Detect which cell encompasses the target text, then output its [x, y] center coordinate. 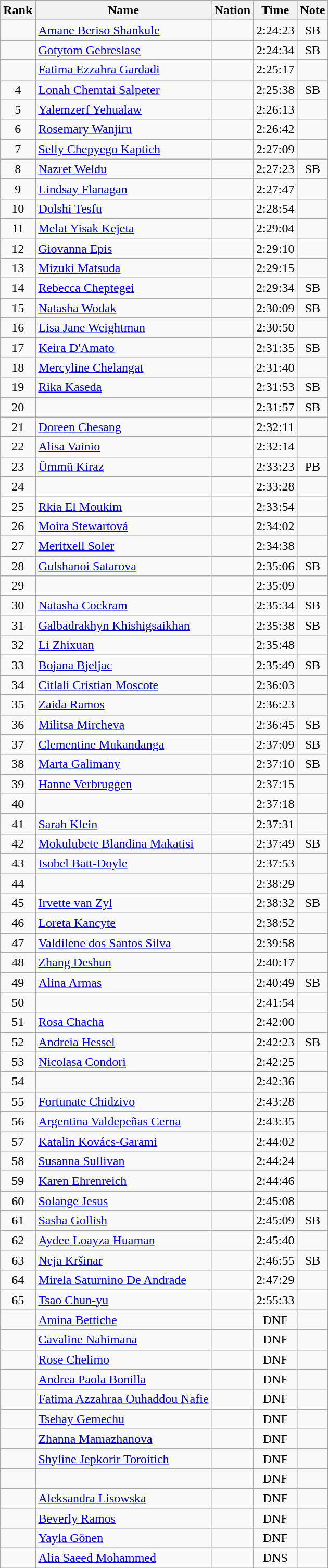
Meritxell Soler [123, 546]
PB [312, 467]
Hanne Verbruggen [123, 784]
2:25:17 [275, 70]
2:43:28 [275, 1101]
13 [18, 268]
37 [18, 744]
4 [18, 90]
15 [18, 308]
2:32:14 [275, 447]
2:44:24 [275, 1161]
2:45:40 [275, 1241]
Marta Galimany [123, 764]
Mizuki Matsuda [123, 268]
2:35:09 [275, 586]
2:36:23 [275, 705]
48 [18, 963]
2:36:45 [275, 725]
65 [18, 1300]
56 [18, 1121]
52 [18, 1042]
2:30:50 [275, 328]
2:42:36 [275, 1082]
2:33:28 [275, 486]
Rebecca Cheptegei [123, 288]
Aydee Loayza Huaman [123, 1241]
Citlali Cristian Moscote [123, 685]
Andreia Hessel [123, 1042]
Tsao Chun-yu [123, 1300]
Irvette van Zyl [123, 903]
25 [18, 506]
Clementine Mukandanga [123, 744]
2:35:38 [275, 626]
21 [18, 427]
Sasha Gollish [123, 1221]
Gotytom Gebreslase [123, 50]
2:35:48 [275, 645]
2:24:23 [275, 30]
2:42:25 [275, 1062]
45 [18, 903]
55 [18, 1101]
Keira D'Amato [123, 348]
Rose Chelimo [123, 1359]
62 [18, 1241]
2:29:10 [275, 249]
Valdilene dos Santos Silva [123, 943]
2:47:29 [275, 1280]
33 [18, 665]
2:30:09 [275, 308]
Lindsay Flanagan [123, 189]
2:45:08 [275, 1200]
Dolshi Tesfu [123, 209]
Loreta Kancyte [123, 923]
2:32:11 [275, 427]
47 [18, 943]
10 [18, 209]
17 [18, 348]
Li Zhixuan [123, 645]
2:44:46 [275, 1181]
Rika Kaseda [123, 387]
2:33:54 [275, 506]
22 [18, 447]
12 [18, 249]
64 [18, 1280]
36 [18, 725]
2:37:31 [275, 824]
2:29:04 [275, 228]
Natasha Cockram [123, 606]
30 [18, 606]
23 [18, 467]
Doreen Chesang [123, 427]
Cavaline Nahimana [123, 1340]
2:26:42 [275, 129]
2:38:52 [275, 923]
Zhang Deshun [123, 963]
2:38:29 [275, 884]
Shyline Jepkorir Toroitich [123, 1459]
Selly Chepyego Kaptich [123, 149]
2:31:53 [275, 387]
2:38:32 [275, 903]
Note [312, 10]
Mokulubete Blandina Makatisi [123, 843]
41 [18, 824]
43 [18, 863]
Nicolasa Condori [123, 1062]
57 [18, 1141]
2:46:55 [275, 1260]
2:24:34 [275, 50]
11 [18, 228]
2:55:33 [275, 1300]
Nation [232, 10]
Sarah Klein [123, 824]
Alina Armas [123, 983]
51 [18, 1022]
19 [18, 387]
Alisa Vainio [123, 447]
5 [18, 109]
Rkia El Moukim [123, 506]
42 [18, 843]
2:28:54 [275, 209]
60 [18, 1200]
Bojana Bjeljac [123, 665]
Amane Beriso Shankule [123, 30]
14 [18, 288]
Lisa Jane Weightman [123, 328]
28 [18, 566]
2:37:53 [275, 863]
2:27:09 [275, 149]
Fortunate Chidzivo [123, 1101]
2:37:10 [275, 764]
46 [18, 923]
Name [123, 10]
2:34:38 [275, 546]
Fatima Azzahraa Ouhaddou Nafie [123, 1399]
2:44:02 [275, 1141]
Zaida Ramos [123, 705]
63 [18, 1260]
7 [18, 149]
Rosemary Wanjiru [123, 129]
38 [18, 764]
9 [18, 189]
Mirela Saturnino De Andrade [123, 1280]
DNS [275, 1558]
20 [18, 407]
50 [18, 1002]
2:31:40 [275, 367]
Gulshanoi Satarova [123, 566]
Time [275, 10]
Moira Stewartová [123, 526]
Zhanna Mamazhanova [123, 1439]
Nazret Weldu [123, 169]
2:45:09 [275, 1221]
2:27:47 [275, 189]
59 [18, 1181]
2:31:57 [275, 407]
49 [18, 983]
Katalin Kovács-Garami [123, 1141]
2:37:15 [275, 784]
2:37:49 [275, 843]
Amina Bettiche [123, 1320]
44 [18, 884]
2:42:00 [275, 1022]
2:39:58 [275, 943]
35 [18, 705]
2:43:35 [275, 1121]
Solange Jesus [123, 1200]
2:40:49 [275, 983]
61 [18, 1221]
Susanna Sullivan [123, 1161]
2:35:49 [275, 665]
Rosa Chacha [123, 1022]
2:25:38 [275, 90]
Lonah Chemtai Salpeter [123, 90]
32 [18, 645]
34 [18, 685]
Rank [18, 10]
2:37:18 [275, 804]
24 [18, 486]
53 [18, 1062]
Ümmü Kiraz [123, 467]
2:26:13 [275, 109]
31 [18, 626]
Yayla Gönen [123, 1538]
2:34:02 [275, 526]
26 [18, 526]
8 [18, 169]
16 [18, 328]
40 [18, 804]
Fatima Ezzahra Gardadi [123, 70]
2:41:54 [275, 1002]
Aleksandra Lisowska [123, 1498]
Natasha Wodak [123, 308]
18 [18, 367]
Yalemzerf Yehualaw [123, 109]
Isobel Batt-Doyle [123, 863]
Giovanna Epis [123, 249]
58 [18, 1161]
Beverly Ramos [123, 1518]
2:40:17 [275, 963]
2:37:09 [275, 744]
Melat Yisak Kejeta [123, 228]
2:36:03 [275, 685]
Andrea Paola Bonilla [123, 1379]
2:33:23 [275, 467]
Mercyline Chelangat [123, 367]
Militsa Mircheva [123, 725]
29 [18, 586]
2:29:34 [275, 288]
6 [18, 129]
2:31:35 [275, 348]
Alia Saeed Mohammed [123, 1558]
39 [18, 784]
Argentina Valdepeñas Cerna [123, 1121]
54 [18, 1082]
2:42:23 [275, 1042]
Karen Ehrenreich [123, 1181]
2:29:15 [275, 268]
2:35:34 [275, 606]
27 [18, 546]
2:27:23 [275, 169]
Galbadrakhyn Khishigsaikhan [123, 626]
2:35:06 [275, 566]
Neja Kršinar [123, 1260]
Tsehay Gemechu [123, 1419]
